Output the (x, y) coordinate of the center of the cell containing the given text.  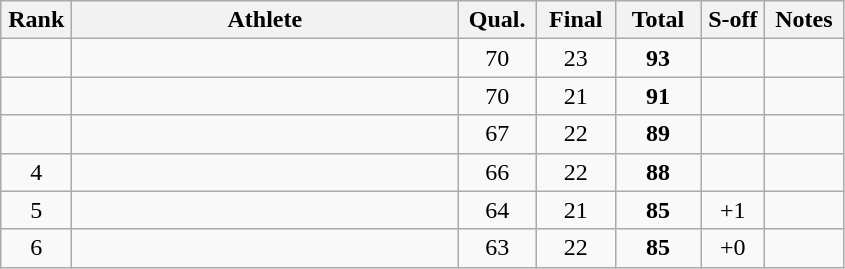
89 (658, 134)
Final (576, 20)
4 (36, 172)
+1 (733, 210)
Qual. (498, 20)
64 (498, 210)
66 (498, 172)
Athlete (265, 20)
S-off (733, 20)
+0 (733, 248)
23 (576, 58)
63 (498, 248)
67 (498, 134)
Rank (36, 20)
88 (658, 172)
6 (36, 248)
91 (658, 96)
5 (36, 210)
Total (658, 20)
Notes (804, 20)
93 (658, 58)
